Provide the [x, y] coordinate of the cell's center where the given text is located.  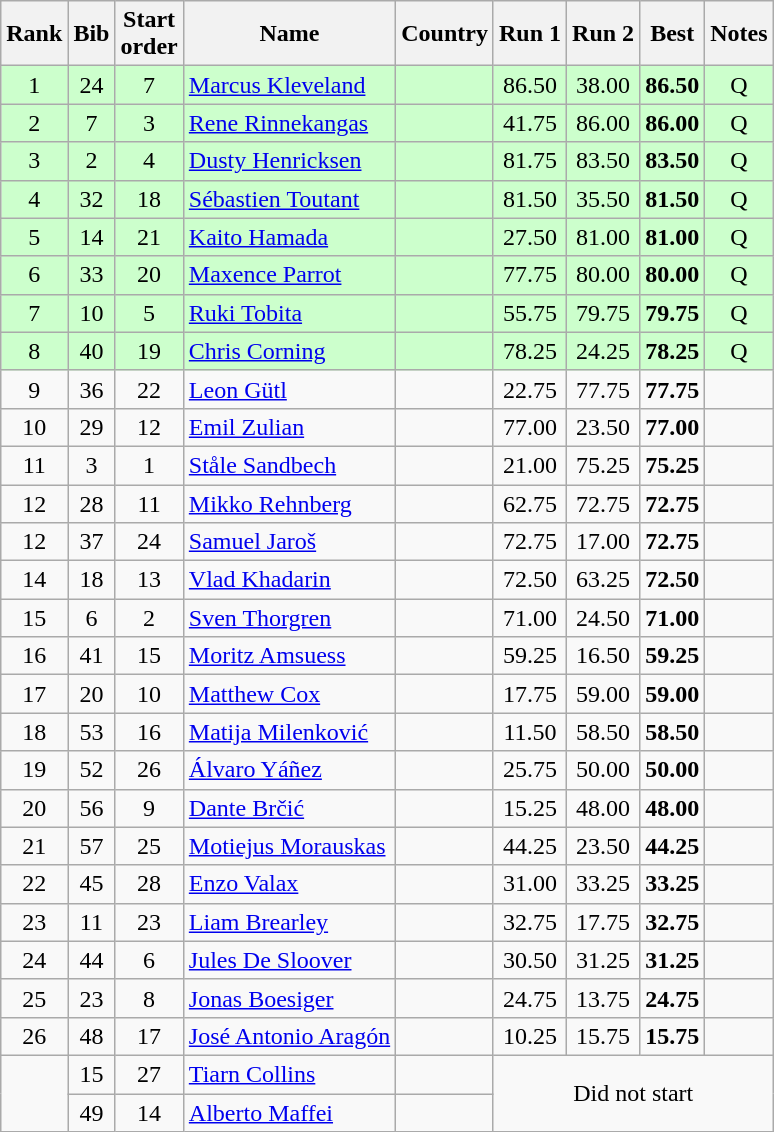
13.75 [604, 998]
Matija Milenković [289, 732]
22.75 [530, 389]
Jonas Boesiger [289, 998]
Rank [34, 34]
Alberto Maffei [289, 1113]
Sven Thorgren [289, 618]
Rene Rinnekangas [289, 123]
37 [92, 542]
44 [92, 960]
56 [92, 808]
17.00 [604, 542]
Liam Brearley [289, 922]
José Antonio Aragón [289, 1036]
Ståle Sandbech [289, 465]
Country [445, 34]
Jules De Sloover [289, 960]
Mikko Rehnberg [289, 503]
35.50 [604, 199]
49 [92, 1113]
33 [92, 275]
81.75 [530, 161]
41 [92, 656]
Run 2 [604, 34]
Bib [92, 34]
Chris Corning [289, 351]
Marcus Kleveland [289, 85]
Did not start [633, 1093]
48 [92, 1036]
Leon Gütl [289, 389]
Vlad Khadarin [289, 580]
53 [92, 732]
Run 1 [530, 34]
Maxence Parrot [289, 275]
15.25 [530, 808]
Moritz Amsuess [289, 656]
32 [92, 199]
27.50 [530, 237]
41.75 [530, 123]
Dusty Henricksen [289, 161]
13 [149, 580]
52 [92, 770]
57 [92, 846]
Dante Brčić [289, 808]
27 [149, 1074]
31.00 [530, 884]
38.00 [604, 85]
Enzo Valax [289, 884]
Best [672, 34]
Sébastien Toutant [289, 199]
29 [92, 427]
Emil Zulian [289, 427]
Name [289, 34]
40 [92, 351]
Motiejus Morauskas [289, 846]
Notes [739, 34]
62.75 [530, 503]
10.25 [530, 1036]
Tiarn Collins [289, 1074]
45 [92, 884]
Álvaro Yáñez [289, 770]
36 [92, 389]
24.50 [604, 618]
21.00 [530, 465]
63.25 [604, 580]
16.50 [604, 656]
Kaito Hamada [289, 237]
30.50 [530, 960]
24.25 [604, 351]
Startorder [149, 34]
Samuel Jaroš [289, 542]
25.75 [530, 770]
11.50 [530, 732]
Ruki Tobita [289, 313]
Matthew Cox [289, 694]
55.75 [530, 313]
